Scan for the cell matching the given text and deliver its [X, Y] coordinate at center. 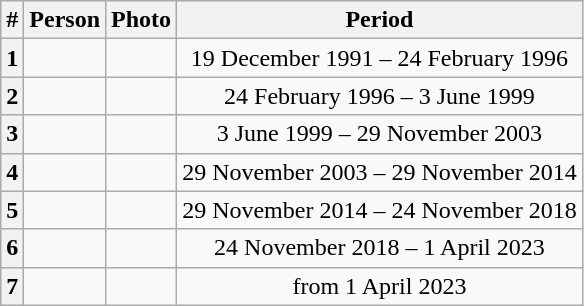
29 November 2003 – 29 November 2014 [380, 172]
# [12, 20]
2 [12, 96]
4 [12, 172]
24 February 1996 – 3 June 1999 [380, 96]
Period [380, 20]
24 November 2018 – 1 April 2023 [380, 248]
Person [65, 20]
5 [12, 210]
3 June 1999 – 29 November 2003 [380, 134]
7 [12, 286]
Photo [142, 20]
from 1 April 2023 [380, 286]
1 [12, 58]
19 December 1991 – 24 February 1996 [380, 58]
29 November 2014 – 24 November 2018 [380, 210]
3 [12, 134]
6 [12, 248]
